Scan for the cell matching the given text and deliver its [x, y] coordinate at center. 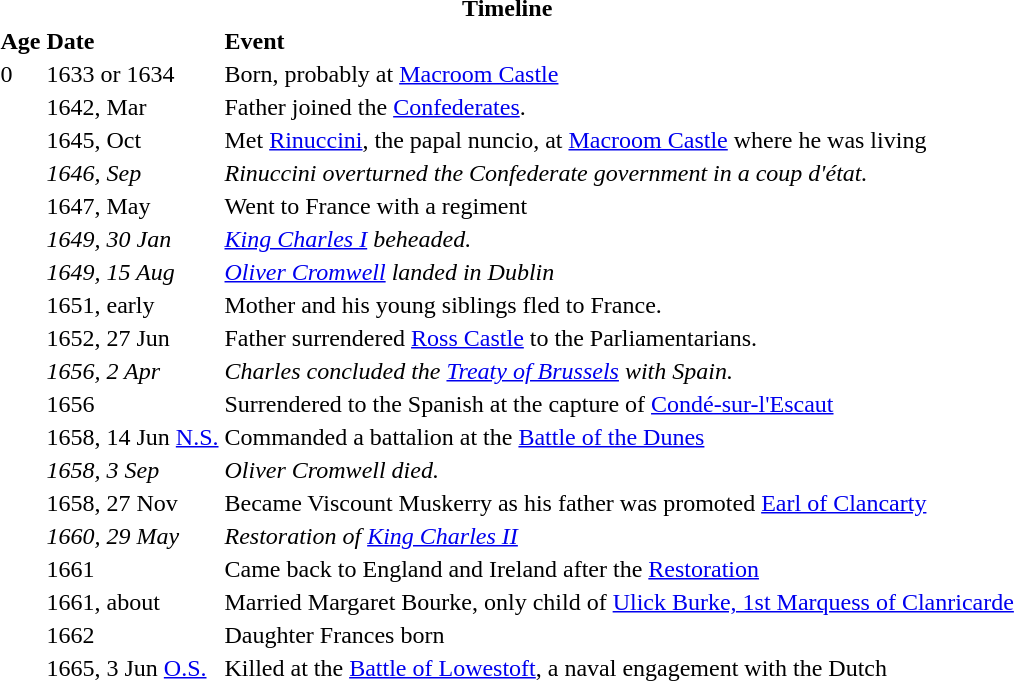
1646, Sep [132, 173]
1661 [132, 569]
1647, May [132, 206]
1658, 14 Jun N.S. [132, 437]
1658, 27 Nov [132, 503]
1651, early [132, 305]
1652, 27 Jun [132, 338]
1656, 2 Apr [132, 371]
1649, 15 Aug [132, 272]
1662 [132, 635]
1649, 30 Jan [132, 239]
1658, 3 Sep [132, 470]
1660, 29 May [132, 536]
1645, Oct [132, 140]
1661, about [132, 602]
1656 [132, 404]
Date [132, 41]
1642, Mar [132, 107]
1633 or 1634 [132, 74]
